Locate the cell with the specified text and output its [x, y] center coordinate. 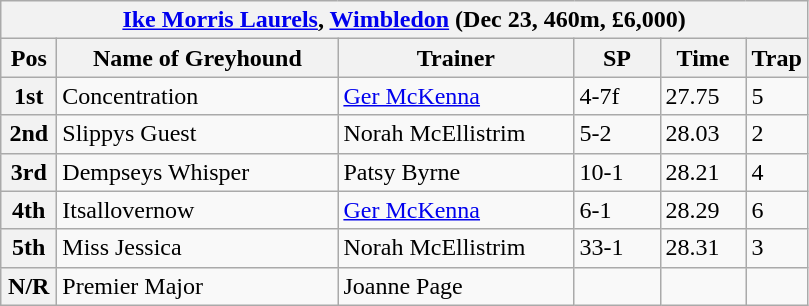
33-1 [617, 248]
2nd [29, 134]
Miss Jessica [198, 248]
5th [29, 248]
28.29 [703, 210]
28.03 [703, 134]
Itsallovernow [198, 210]
3 [776, 248]
28.31 [703, 248]
Concentration [198, 96]
28.21 [703, 172]
5-2 [617, 134]
Ike Morris Laurels, Wimbledon (Dec 23, 460m, £6,000) [404, 20]
4th [29, 210]
Joanne Page [456, 286]
N/R [29, 286]
4-7f [617, 96]
5 [776, 96]
Dempseys Whisper [198, 172]
Pos [29, 58]
6 [776, 210]
Trap [776, 58]
3rd [29, 172]
Trainer [456, 58]
SP [617, 58]
Name of Greyhound [198, 58]
Time [703, 58]
6-1 [617, 210]
27.75 [703, 96]
Patsy Byrne [456, 172]
4 [776, 172]
Premier Major [198, 286]
1st [29, 96]
Slippys Guest [198, 134]
10-1 [617, 172]
2 [776, 134]
